Extract the [x, y] coordinate from the center of the cell holding the provided text.  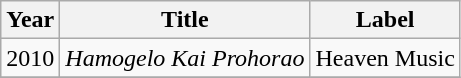
Label [385, 20]
Hamogelo Kai Prohorao [185, 58]
Heaven Music [385, 58]
2010 [30, 58]
Title [185, 20]
Year [30, 20]
